Extract the (X, Y) coordinate from the center of the cell holding the provided text.  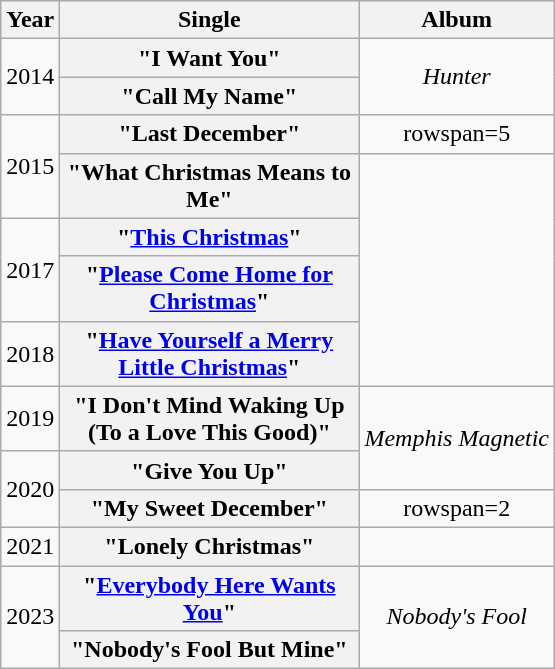
2017 (30, 270)
2014 (30, 77)
Year (30, 20)
"Lonely Christmas" (210, 546)
Memphis Magnetic (457, 438)
Hunter (457, 77)
2023 (30, 618)
Single (210, 20)
"Have Yourself a Merry Little Christmas" (210, 354)
"What Christmas Means to Me" (210, 186)
Nobody's Fool (457, 618)
"Please Come Home for Christmas" (210, 288)
2021 (30, 546)
"Give You Up" (210, 470)
rowspan=5 (457, 134)
"Last December" (210, 134)
"I Don't Mind Waking Up (To a Love This Good)" (210, 418)
"Nobody's Fool But Mine" (210, 650)
Album (457, 20)
"Call My Name" (210, 96)
2015 (30, 166)
2019 (30, 418)
2018 (30, 354)
"Everybody Here Wants You" (210, 598)
"My Sweet December" (210, 508)
"This Christmas" (210, 237)
"I Want You" (210, 58)
rowspan=2 (457, 508)
2020 (30, 489)
